Output the [X, Y] coordinate of the center of the cell containing the given text.  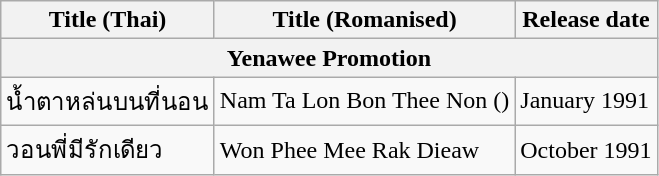
Title (Romanised) [364, 20]
Title (Thai) [108, 20]
Release date [586, 20]
October 1991 [586, 150]
Won Phee Mee Rak Dieaw [364, 150]
January 1991 [586, 102]
Yenawee Promotion [329, 58]
น้ำตาหล่นบนที่นอน [108, 102]
วอนพี่มีรักเดียว [108, 150]
Nam Ta Lon Bon Thee Non () [364, 102]
